Find where the given text appears and provide that cell's center as [X, Y] coordinate. 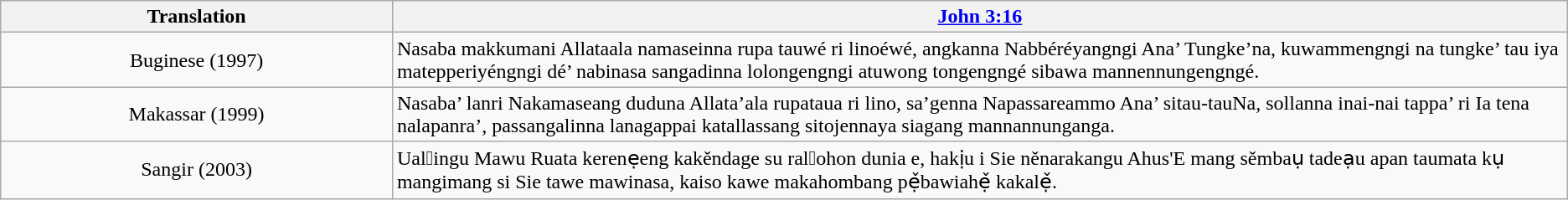
Translation [197, 17]
John 3:16 [980, 17]
Buginese (1997) [197, 60]
Sangir (2003) [197, 170]
Makassar (1999) [197, 114]
